Pinpoint the cell where the given text exists, returning its (x, y) midpoint coordinate. 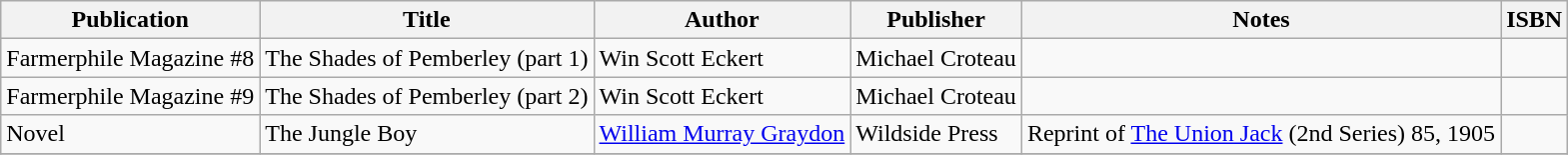
Reprint of The Union Jack (2nd Series) 85, 1905 (1261, 134)
Author (722, 20)
The Shades of Pemberley (part 2) (427, 96)
Farmerphile Magazine #8 (130, 58)
The Jungle Boy (427, 134)
Wildside Press (936, 134)
Publication (130, 20)
ISBN (1535, 20)
Novel (130, 134)
Title (427, 20)
Publisher (936, 20)
The Shades of Pemberley (part 1) (427, 58)
Notes (1261, 20)
Farmerphile Magazine #9 (130, 96)
William Murray Graydon (722, 134)
